Identify which cell holds the provided text, then report its (X, Y) central coordinate. 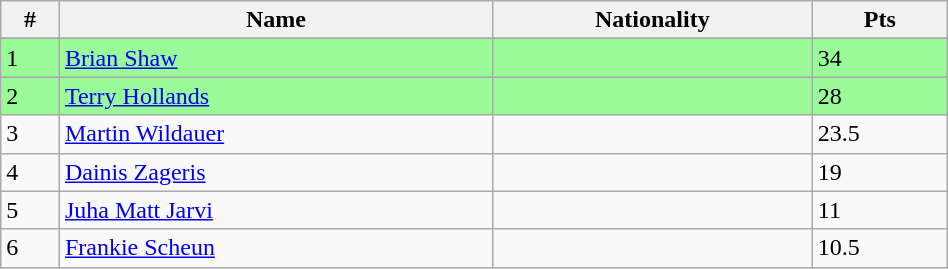
34 (880, 58)
28 (880, 96)
Frankie Scheun (276, 248)
3 (30, 134)
# (30, 20)
Martin Wildauer (276, 134)
1 (30, 58)
11 (880, 210)
5 (30, 210)
10.5 (880, 248)
Pts (880, 20)
23.5 (880, 134)
Name (276, 20)
Brian Shaw (276, 58)
2 (30, 96)
19 (880, 172)
Nationality (652, 20)
6 (30, 248)
Juha Matt Jarvi (276, 210)
Terry Hollands (276, 96)
Dainis Zageris (276, 172)
4 (30, 172)
